Return (x, y) of the center of cell containing provided text 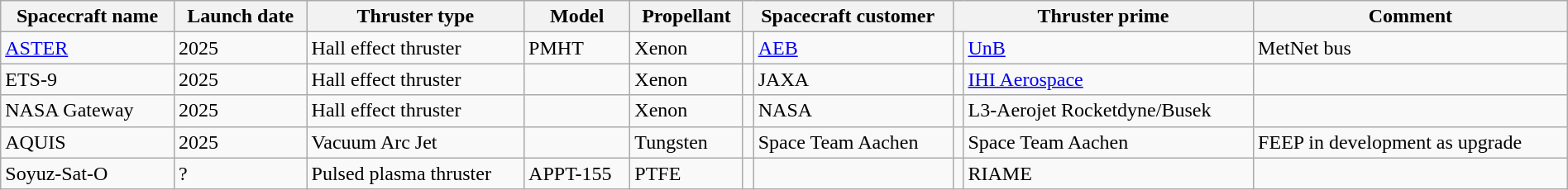
RIAME (1108, 173)
AQUIS (88, 142)
FEEP in development as upgrade (1411, 142)
Thruster type (415, 17)
Tungsten (686, 142)
AEB (853, 48)
IHI Aerospace (1108, 79)
Launch date (240, 17)
Propellant (686, 17)
NASA Gateway (88, 111)
NASA (853, 111)
APPT-155 (577, 173)
ETS-9 (88, 79)
Vacuum Arc Jet (415, 142)
ASTER (88, 48)
Pulsed plasma thruster (415, 173)
Soyuz-Sat-O (88, 173)
Spacecraft customer (848, 17)
? (240, 173)
JAXA (853, 79)
PMHT (577, 48)
Comment (1411, 17)
MetNet bus (1411, 48)
Thruster prime (1103, 17)
Spacecraft name (88, 17)
UnB (1108, 48)
L3-Aerojet Rocketdyne/Busek (1108, 111)
PTFE (686, 173)
Model (577, 17)
